Return the (x, y) coordinate for the center point of the cell that contains the specified text.  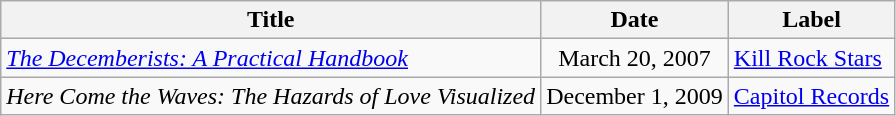
Date (635, 20)
The Decemberists: A Practical Handbook (271, 58)
Label (811, 20)
Here Come the Waves: The Hazards of Love Visualized (271, 96)
March 20, 2007 (635, 58)
Title (271, 20)
December 1, 2009 (635, 96)
Kill Rock Stars (811, 58)
Capitol Records (811, 96)
